For the text-containing cell, return its midpoint in [X, Y] coordinate format. 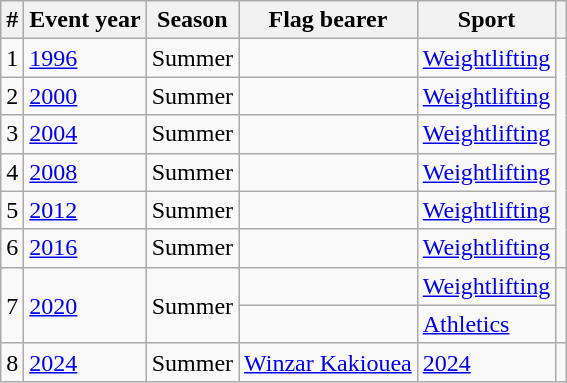
7 [12, 305]
2 [12, 96]
Flag bearer [328, 20]
5 [12, 210]
2020 [85, 305]
Athletics [486, 324]
1 [12, 58]
3 [12, 134]
Sport [486, 20]
6 [12, 248]
2012 [85, 210]
1996 [85, 58]
2016 [85, 248]
4 [12, 172]
Event year [85, 20]
Winzar Kakiouea [328, 362]
Season [192, 20]
2008 [85, 172]
8 [12, 362]
2004 [85, 134]
2000 [85, 96]
# [12, 20]
